Output the [x, y] coordinate of the center of the cell containing the given text.  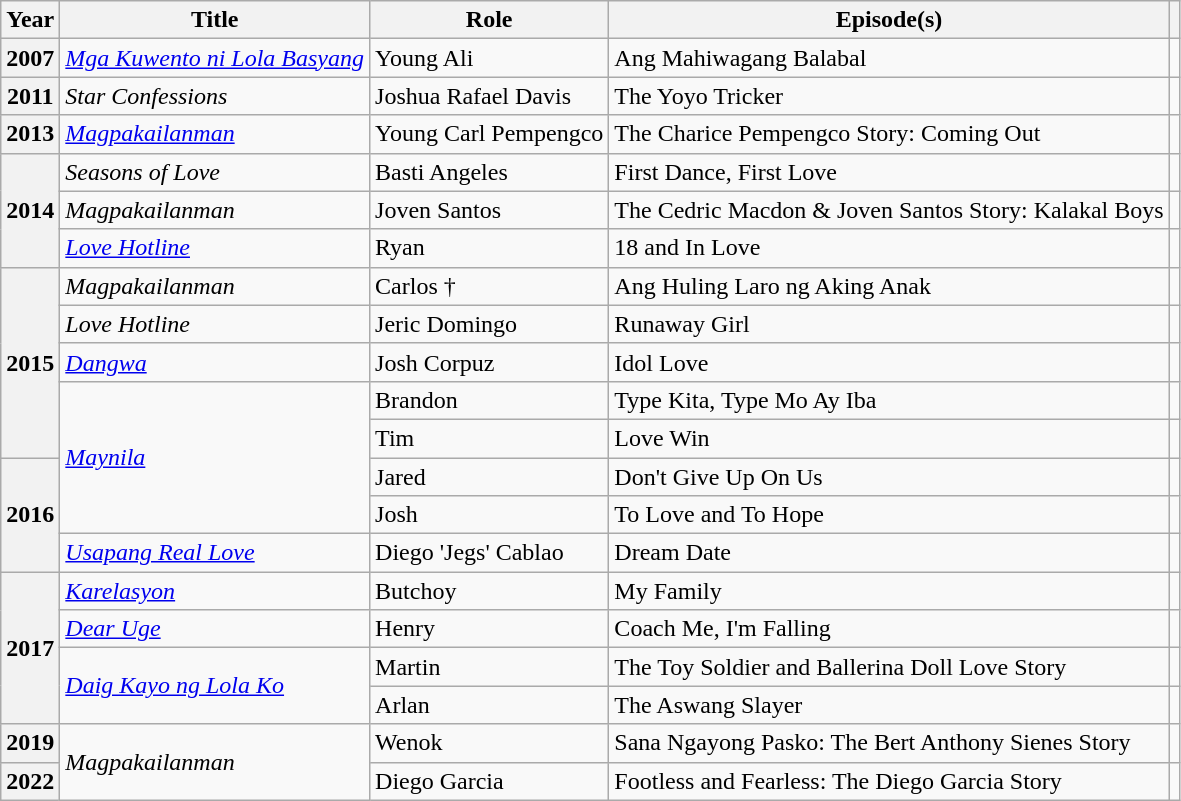
Karelasyon [215, 591]
2022 [30, 781]
Young Carl Pempengco [490, 134]
Diego Garcia [490, 781]
Usapang Real Love [215, 553]
Type Kita, Type Mo Ay Iba [889, 400]
Ang Huling Laro ng Aking Anak [889, 286]
First Dance, First Love [889, 172]
Ryan [490, 248]
Brandon [490, 400]
Daig Kayo ng Lola Ko [215, 686]
2017 [30, 648]
Footless and Fearless: The Diego Garcia Story [889, 781]
Josh Corpuz [490, 362]
Young Ali [490, 58]
2007 [30, 58]
2013 [30, 134]
Basti Angeles [490, 172]
The Aswang Slayer [889, 705]
2014 [30, 210]
Year [30, 20]
Dream Date [889, 553]
Butchoy [490, 591]
To Love and To Hope [889, 515]
Role [490, 20]
Don't Give Up On Us [889, 477]
Love Win [889, 438]
Arlan [490, 705]
Martin [490, 667]
Coach Me, I'm Falling [889, 629]
Tim [490, 438]
Joshua Rafael Davis [490, 96]
Ang Mahiwagang Balabal [889, 58]
Jeric Domingo [490, 324]
Joven Santos [490, 210]
Runaway Girl [889, 324]
Sana Ngayong Pasko: The Bert Anthony Sienes Story [889, 743]
Mga Kuwento ni Lola Basyang [215, 58]
My Family [889, 591]
Carlos † [490, 286]
Henry [490, 629]
The Toy Soldier and Ballerina Doll Love Story [889, 667]
Diego 'Jegs' Cablao [490, 553]
Dear Uge [215, 629]
The Charice Pempengco Story: Coming Out [889, 134]
Jared [490, 477]
The Yoyo Tricker [889, 96]
Dangwa [215, 362]
Idol Love [889, 362]
Episode(s) [889, 20]
2019 [30, 743]
Title [215, 20]
2015 [30, 362]
18 and In Love [889, 248]
Maynila [215, 457]
2011 [30, 96]
Josh [490, 515]
Seasons of Love [215, 172]
2016 [30, 515]
Star Confessions [215, 96]
Wenok [490, 743]
The Cedric Macdon & Joven Santos Story: Kalakal Boys [889, 210]
